Detect which cell encompasses the target text, then output its [x, y] center coordinate. 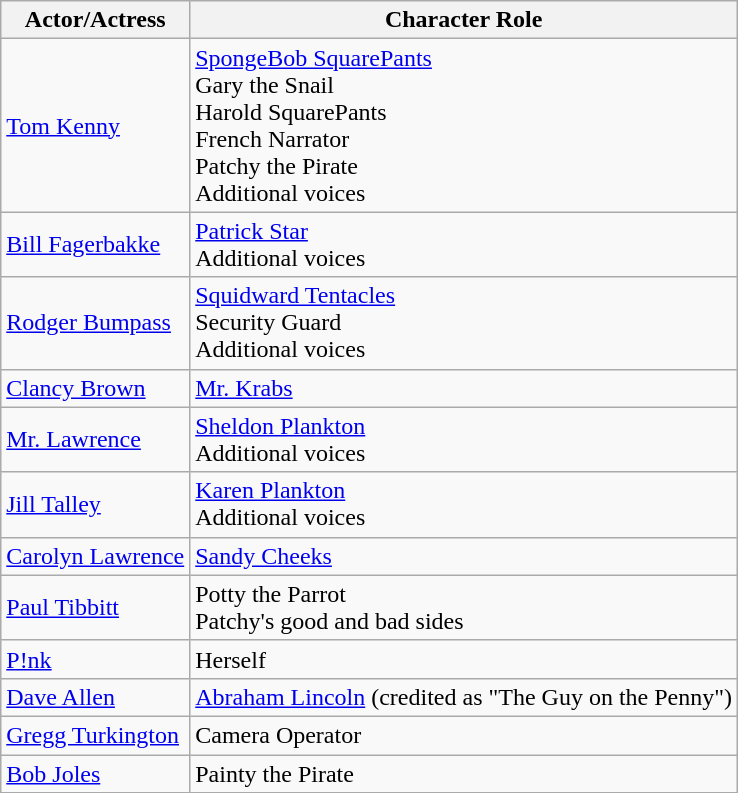
Squidward TentaclesSecurity GuardAdditional voices [464, 323]
Clancy Brown [96, 388]
Tom Kenny [96, 126]
Abraham Lincoln (credited as "The Guy on the Penny") [464, 697]
Rodger Bumpass [96, 323]
Herself [464, 659]
Bill Fagerbakke [96, 244]
P!nk [96, 659]
Gregg Turkington [96, 735]
Sandy Cheeks [464, 556]
Mr. Krabs [464, 388]
Sheldon PlanktonAdditional voices [464, 440]
Paul Tibbitt [96, 608]
Dave Allen [96, 697]
Jill Talley [96, 504]
Painty the Pirate [464, 773]
Karen PlanktonAdditional voices [464, 504]
Patrick StarAdditional voices [464, 244]
Carolyn Lawrence [96, 556]
SpongeBob SquarePantsGary the SnailHarold SquarePantsFrench NarratorPatchy the PirateAdditional voices [464, 126]
Potty the ParrotPatchy's good and bad sides [464, 608]
Mr. Lawrence [96, 440]
Camera Operator [464, 735]
Character Role [464, 20]
Bob Joles [96, 773]
Actor/Actress [96, 20]
